Return the (x, y) coordinate for the center point of the cell that contains the specified text.  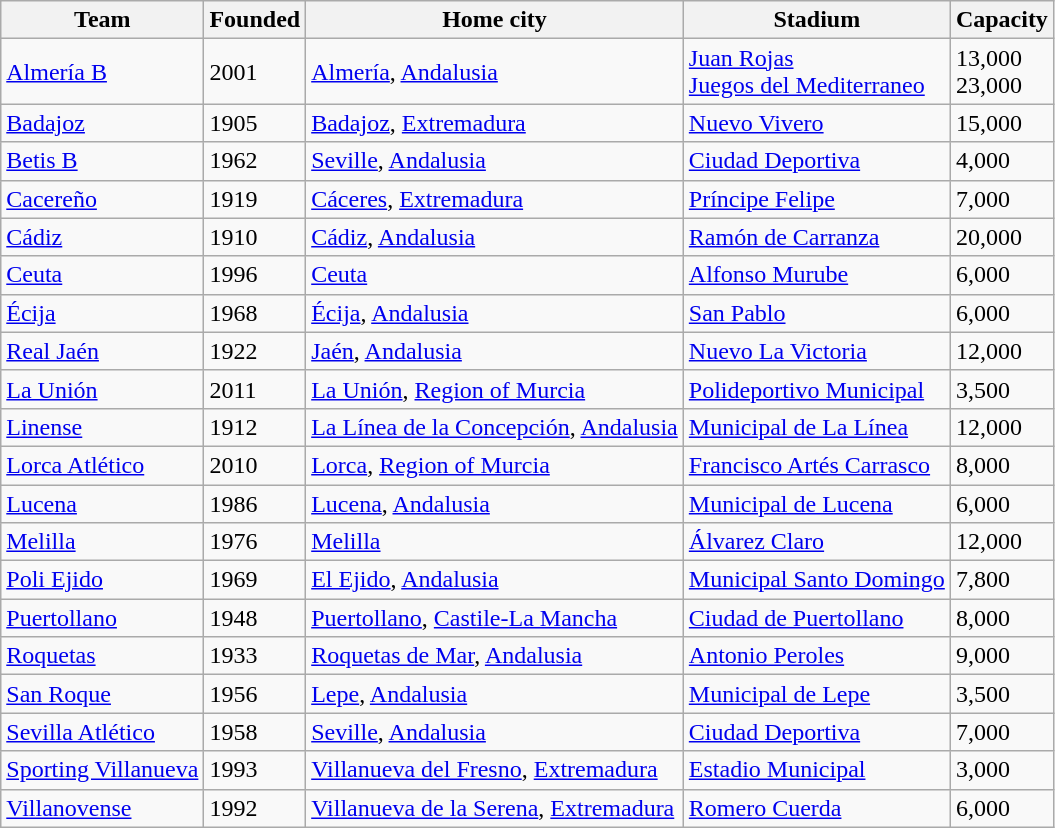
Cacereño (102, 199)
Puertollano (102, 618)
Jaén, Andalusia (495, 351)
1962 (255, 161)
1969 (255, 580)
Ramón de Carranza (816, 237)
Villanueva del Fresno, Extremadura (495, 770)
Alfonso Murube (816, 275)
San Pablo (816, 313)
4,000 (1002, 161)
Cádiz, Andalusia (495, 237)
Lepe, Andalusia (495, 694)
Romero Cuerda (816, 808)
Lorca Atlético (102, 465)
El Ejido, Andalusia (495, 580)
1922 (255, 351)
1948 (255, 618)
Almería, Andalusia (495, 72)
Polideportivo Municipal (816, 389)
1993 (255, 770)
Stadium (816, 20)
Álvarez Claro (816, 542)
1992 (255, 808)
Badajoz, Extremadura (495, 123)
Cáceres, Extremadura (495, 199)
Real Jaén (102, 351)
Badajoz (102, 123)
Capacity (1002, 20)
Cádiz (102, 237)
2011 (255, 389)
1976 (255, 542)
15,000 (1002, 123)
1958 (255, 732)
Ciudad de Puertollano (816, 618)
13,00023,000 (1002, 72)
Écija, Andalusia (495, 313)
Nuevo Vivero (816, 123)
Municipal de Lucena (816, 503)
Écija (102, 313)
1996 (255, 275)
Juan RojasJuegos del Mediterraneo (816, 72)
Lorca, Region of Murcia (495, 465)
2001 (255, 72)
Team (102, 20)
1912 (255, 427)
3,000 (1002, 770)
Municipal de Lepe (816, 694)
Roquetas de Mar, Andalusia (495, 656)
La Unión (102, 389)
Francisco Artés Carrasco (816, 465)
Lucena (102, 503)
Príncipe Felipe (816, 199)
La Unión, Region of Murcia (495, 389)
20,000 (1002, 237)
Antonio Peroles (816, 656)
Municipal Santo Domingo (816, 580)
1905 (255, 123)
Villanovense (102, 808)
Home city (495, 20)
1968 (255, 313)
Roquetas (102, 656)
Founded (255, 20)
Sporting Villanueva (102, 770)
1910 (255, 237)
Sevilla Atlético (102, 732)
Poli Ejido (102, 580)
1919 (255, 199)
Lucena, Andalusia (495, 503)
2010 (255, 465)
7,800 (1002, 580)
La Línea de la Concepción, Andalusia (495, 427)
Linense (102, 427)
1933 (255, 656)
Villanueva de la Serena, Extremadura (495, 808)
Betis B (102, 161)
1986 (255, 503)
Estadio Municipal (816, 770)
9,000 (1002, 656)
Nuevo La Victoria (816, 351)
San Roque (102, 694)
Puertollano, Castile-La Mancha (495, 618)
1956 (255, 694)
Almería B (102, 72)
Municipal de La Línea (816, 427)
